Return the (X, Y) coordinate for the center point of the cell that contains the specified text.  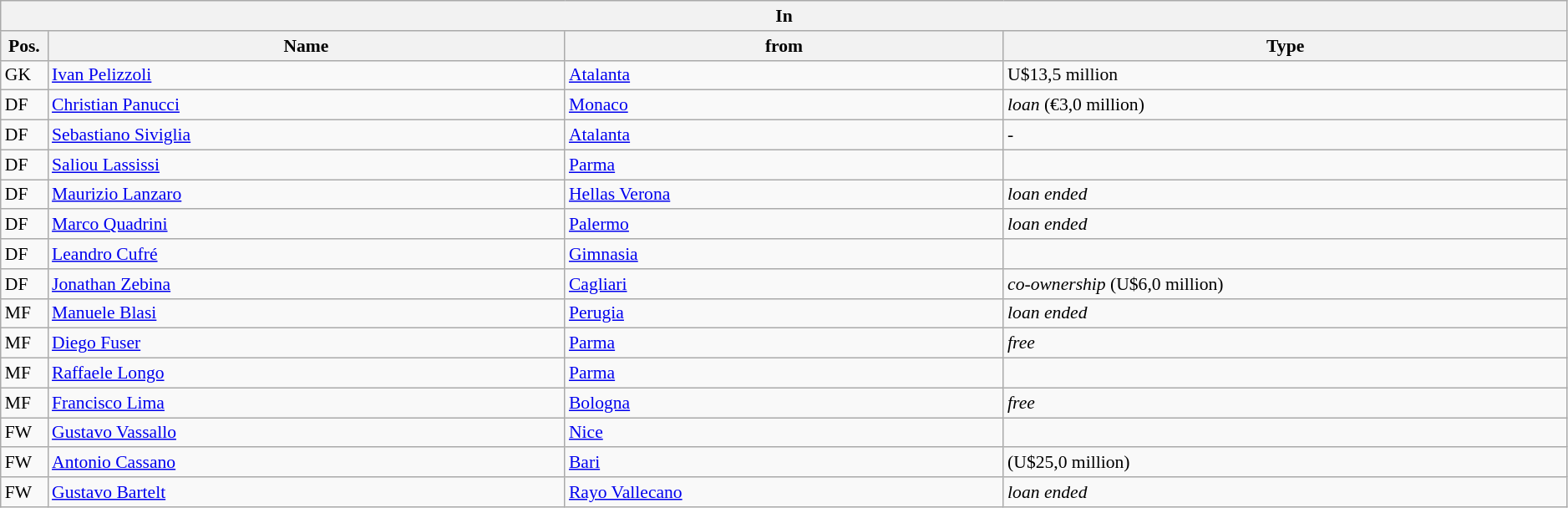
(U$25,0 million) (1285, 463)
Bari (784, 463)
Nice (784, 433)
Christian Panucci (306, 105)
Raffaele Longo (306, 373)
Rayo Vallecano (784, 492)
- (1285, 135)
In (784, 16)
Maurizio Lanzaro (306, 195)
Saliou Lassissi (306, 165)
Bologna (784, 403)
Gustavo Vassallo (306, 433)
Gustavo Bartelt (306, 492)
Gimnasia (784, 254)
Palermo (784, 225)
Pos. (24, 46)
Leandro Cufré (306, 254)
from (784, 46)
Francisco Lima (306, 403)
Cagliari (784, 284)
Sebastiano Siviglia (306, 135)
U$13,5 million (1285, 75)
Ivan Pelizzoli (306, 75)
Hellas Verona (784, 195)
loan (€3,0 million) (1285, 105)
Antonio Cassano (306, 463)
Type (1285, 46)
Jonathan Zebina (306, 284)
Marco Quadrini (306, 225)
Diego Fuser (306, 343)
GK (24, 75)
Perugia (784, 313)
co-ownership (U$6,0 million) (1285, 284)
Manuele Blasi (306, 313)
Monaco (784, 105)
Name (306, 46)
